Scan for the cell matching the given text and deliver its (x, y) coordinate at center. 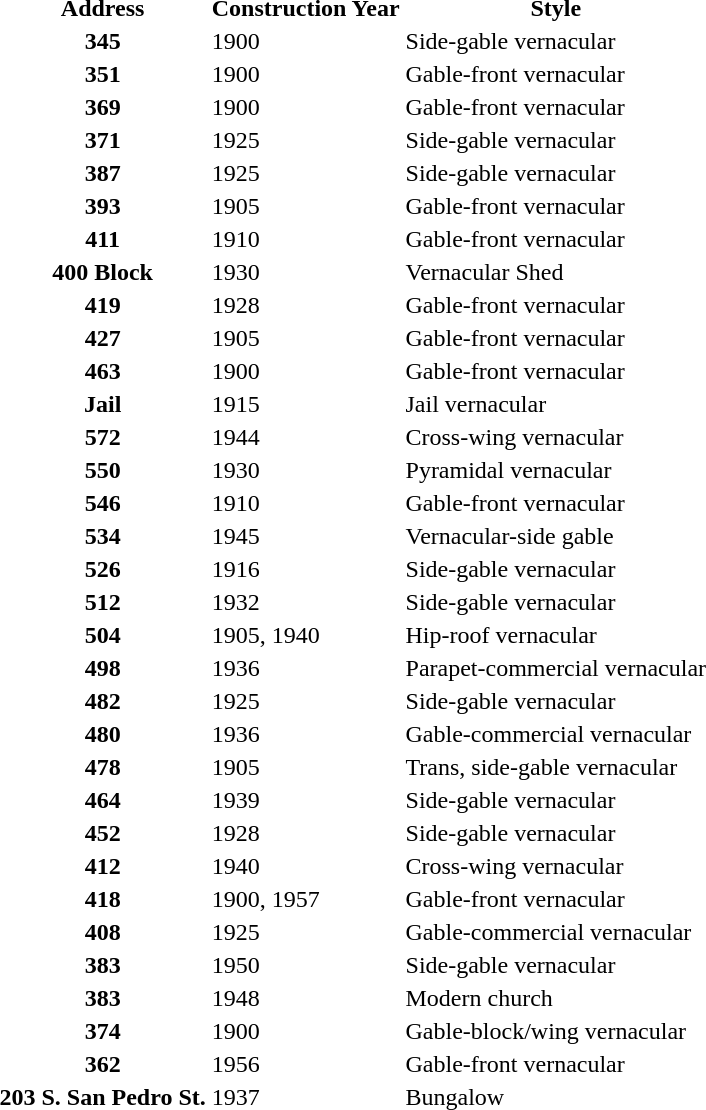
1932 (306, 602)
1948 (306, 998)
1939 (306, 800)
1945 (306, 536)
1905, 1940 (306, 635)
1950 (306, 965)
1956 (306, 1064)
1940 (306, 866)
1900, 1957 (306, 899)
1944 (306, 437)
1915 (306, 404)
1916 (306, 569)
